Search for the cell housing the specified text and yield its (x, y) center coordinate. 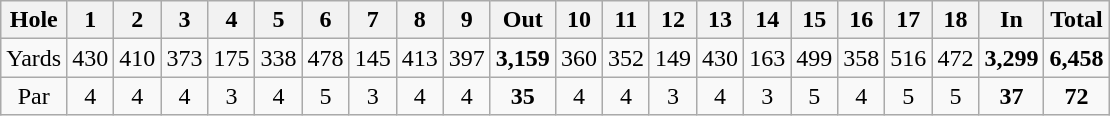
352 (626, 58)
Total (1076, 20)
6,458 (1076, 58)
10 (578, 20)
3,159 (522, 58)
358 (862, 58)
Out (522, 20)
478 (326, 58)
Hole (34, 20)
338 (278, 58)
17 (908, 20)
11 (626, 20)
149 (672, 58)
15 (814, 20)
35 (522, 96)
413 (420, 58)
175 (232, 58)
18 (956, 20)
1 (90, 20)
13 (720, 20)
397 (466, 58)
8 (420, 20)
14 (768, 20)
360 (578, 58)
16 (862, 20)
In (1012, 20)
2 (138, 20)
145 (372, 58)
Par (34, 96)
3,299 (1012, 58)
Yards (34, 58)
373 (184, 58)
410 (138, 58)
163 (768, 58)
516 (908, 58)
9 (466, 20)
6 (326, 20)
499 (814, 58)
472 (956, 58)
7 (372, 20)
72 (1076, 96)
37 (1012, 96)
12 (672, 20)
